Return (x, y) of the center of cell containing provided text 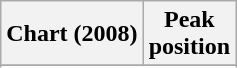
Peakposition (189, 34)
Chart (2008) (72, 34)
